For the text-containing cell, return its midpoint in [x, y] coordinate format. 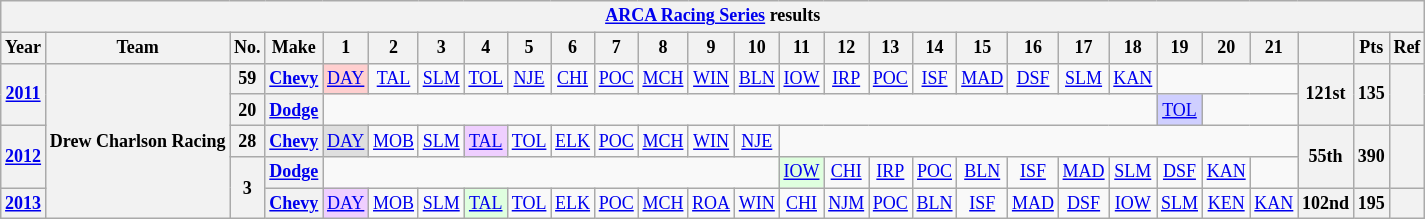
ARCA Racing Series results [713, 16]
2 [394, 48]
Pts [1371, 48]
28 [248, 140]
11 [802, 48]
KEN [1226, 204]
121st [1326, 94]
ROA [712, 204]
2013 [24, 204]
No. [248, 48]
NJM [846, 204]
12 [846, 48]
5 [528, 48]
Ref [1407, 48]
13 [890, 48]
15 [982, 48]
55th [1326, 156]
135 [1371, 94]
21 [1274, 48]
Make [294, 48]
14 [934, 48]
390 [1371, 156]
7 [616, 48]
16 [1034, 48]
19 [1180, 48]
10 [756, 48]
8 [663, 48]
9 [712, 48]
17 [1084, 48]
Drew Charlson Racing [137, 141]
102nd [1326, 204]
Team [137, 48]
195 [1371, 204]
Year [24, 48]
18 [1133, 48]
1 [346, 48]
6 [573, 48]
4 [486, 48]
59 [248, 78]
2011 [24, 94]
2012 [24, 156]
